Identify which cell holds the provided text, then report its (x, y) central coordinate. 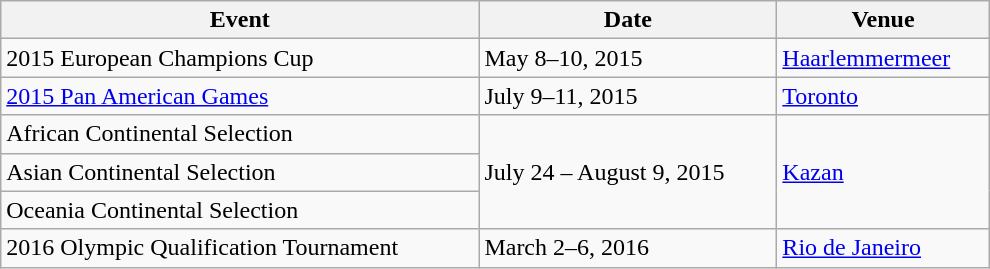
July 9–11, 2015 (628, 96)
Event (240, 20)
Oceania Continental Selection (240, 210)
2015 European Champions Cup (240, 58)
Toronto (883, 96)
Kazan (883, 172)
2016 Olympic Qualification Tournament (240, 248)
May 8–10, 2015 (628, 58)
2015 Pan American Games (240, 96)
African Continental Selection (240, 134)
Date (628, 20)
Asian Continental Selection (240, 172)
Venue (883, 20)
Haarlemmermeer (883, 58)
March 2–6, 2016 (628, 248)
July 24 – August 9, 2015 (628, 172)
Rio de Janeiro (883, 248)
